Provide the [X, Y] coordinate of the cell's center where the given text is located.  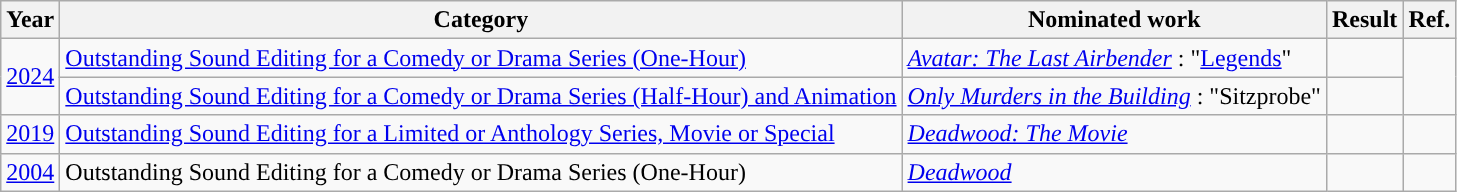
Only Murders in the Building : "Sitzprobe" [1114, 96]
Result [1364, 20]
2019 [30, 134]
Ref. [1430, 20]
Outstanding Sound Editing for a Comedy or Drama Series (Half-Hour) and Animation [481, 96]
Deadwood: The Movie [1114, 134]
2024 [30, 77]
Deadwood [1114, 172]
Category [481, 20]
Outstanding Sound Editing for a Limited or Anthology Series, Movie or Special [481, 134]
Nominated work [1114, 20]
Avatar: The Last Airbender : "Legends" [1114, 58]
Year [30, 20]
2004 [30, 172]
